Detect which cell encompasses the target text, then output its (x, y) center coordinate. 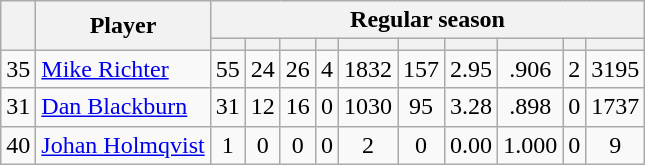
1.000 (530, 145)
2.95 (472, 69)
9 (616, 145)
3.28 (472, 107)
26 (298, 69)
16 (298, 107)
Regular season (428, 20)
35 (18, 69)
1832 (368, 69)
3195 (616, 69)
4 (326, 69)
40 (18, 145)
55 (228, 69)
95 (422, 107)
12 (262, 107)
Mike Richter (123, 69)
.906 (530, 69)
1737 (616, 107)
0.00 (472, 145)
157 (422, 69)
Johan Holmqvist (123, 145)
24 (262, 69)
.898 (530, 107)
1030 (368, 107)
1 (228, 145)
Player (123, 26)
Dan Blackburn (123, 107)
